Find where the given text appears and provide that cell's center as [X, Y] coordinate. 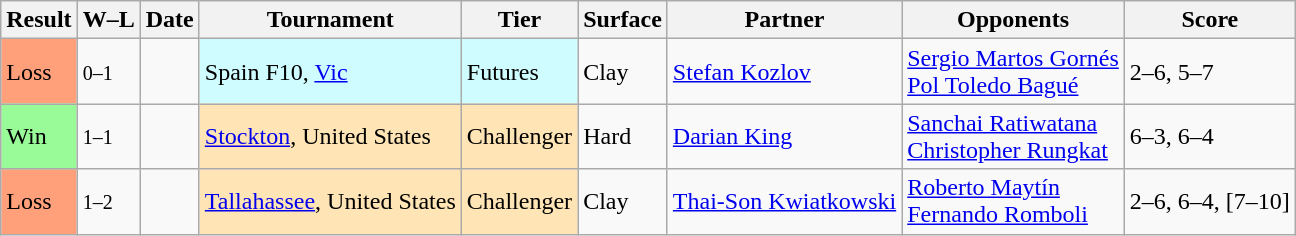
Spain F10, Vic [330, 72]
2–6, 5–7 [1210, 72]
Darian King [784, 136]
Stefan Kozlov [784, 72]
1–1 [108, 136]
Thai-Son Kwiatkowski [784, 202]
6–3, 6–4 [1210, 136]
Result [39, 20]
W–L [108, 20]
2–6, 6–4, [7–10] [1210, 202]
Roberto Maytín Fernando Romboli [1014, 202]
Surface [623, 20]
1–2 [108, 202]
Opponents [1014, 20]
Date [170, 20]
Win [39, 136]
Futures [519, 72]
Tier [519, 20]
Stockton, United States [330, 136]
Score [1210, 20]
Tournament [330, 20]
Sanchai Ratiwatana Christopher Rungkat [1014, 136]
Hard [623, 136]
Tallahassee, United States [330, 202]
0–1 [108, 72]
Sergio Martos Gornés Pol Toledo Bagué [1014, 72]
Partner [784, 20]
